Determine the (X, Y) coordinate at the center of the cell enclosing the given text.  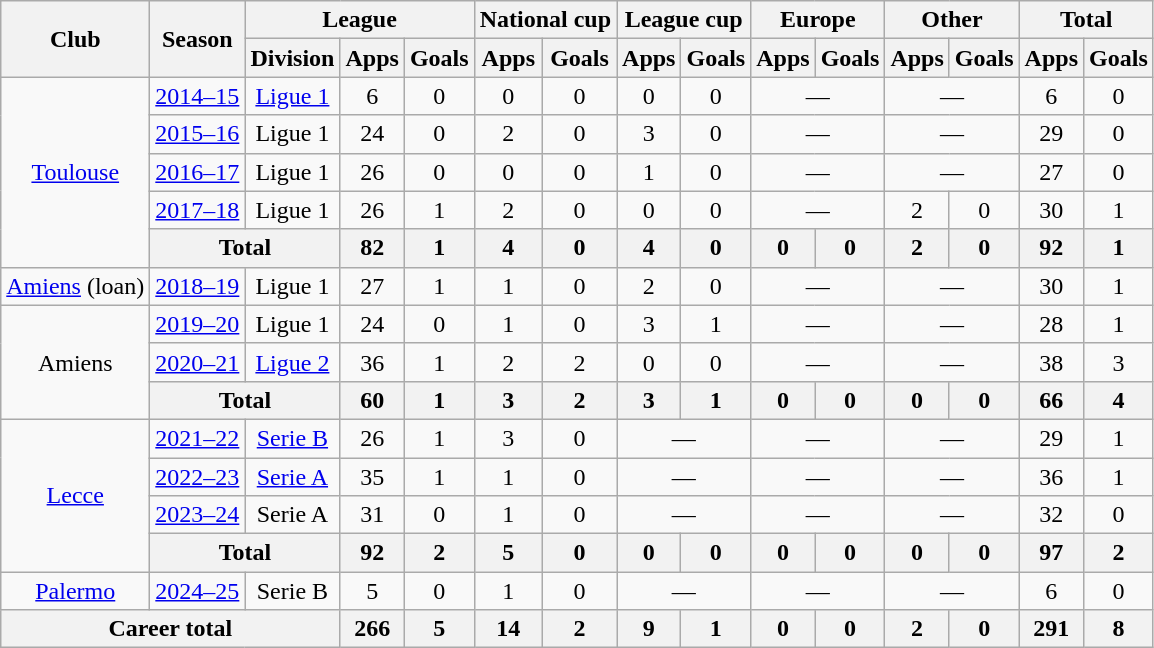
2022–23 (198, 477)
38 (1051, 362)
60 (372, 400)
Division (292, 58)
Other (952, 20)
2017–18 (198, 210)
2014–15 (198, 96)
Amiens (loan) (76, 286)
Ligue 2 (292, 362)
Toulouse (76, 172)
291 (1051, 629)
66 (1051, 400)
2019–20 (198, 324)
35 (372, 477)
2020–21 (198, 362)
Palermo (76, 591)
Career total (170, 629)
28 (1051, 324)
Amiens (76, 362)
2018–19 (198, 286)
2021–22 (198, 438)
9 (649, 629)
League cup (684, 20)
Lecce (76, 495)
Europe (818, 20)
32 (1051, 515)
National cup (545, 20)
League (360, 20)
Club (76, 39)
266 (372, 629)
2016–17 (198, 172)
97 (1051, 553)
31 (372, 515)
14 (508, 629)
Season (198, 39)
8 (1119, 629)
2024–25 (198, 591)
2015–16 (198, 134)
82 (372, 248)
2023–24 (198, 515)
